For the text-containing cell, return its midpoint in (X, Y) coordinate format. 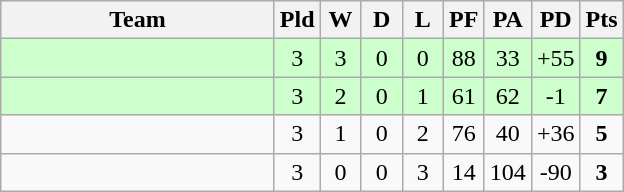
PD (556, 20)
62 (508, 96)
14 (464, 172)
-1 (556, 96)
Pld (297, 20)
5 (602, 134)
+55 (556, 58)
61 (464, 96)
33 (508, 58)
7 (602, 96)
+36 (556, 134)
76 (464, 134)
PF (464, 20)
104 (508, 172)
-90 (556, 172)
PA (508, 20)
Team (138, 20)
88 (464, 58)
D (382, 20)
W (340, 20)
40 (508, 134)
L (422, 20)
9 (602, 58)
Pts (602, 20)
